Return the (x, y) coordinate for the center point of the cell that contains the specified text.  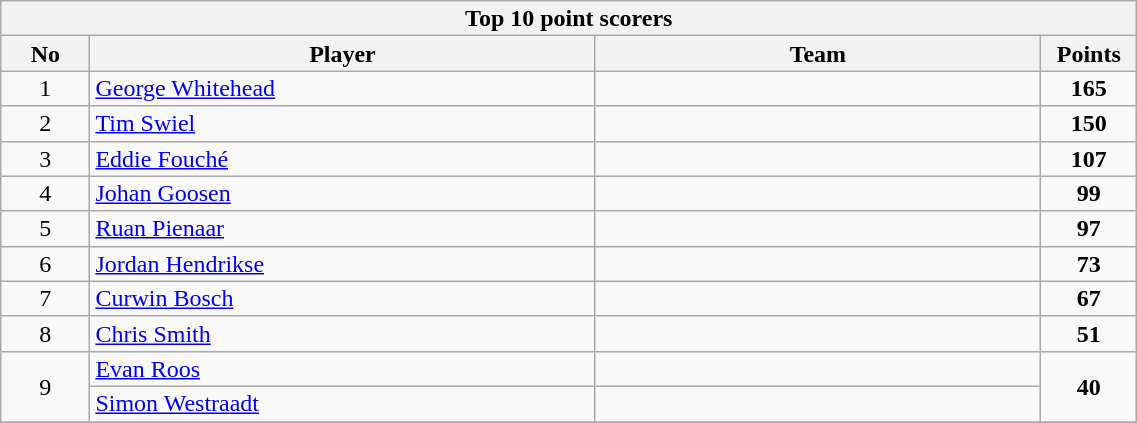
Tim Swiel (342, 124)
Johan Goosen (342, 194)
8 (46, 334)
99 (1089, 194)
3 (46, 158)
40 (1089, 386)
9 (46, 386)
No (46, 54)
George Whitehead (342, 88)
7 (46, 298)
Player (342, 54)
150 (1089, 124)
97 (1089, 228)
5 (46, 228)
Curwin Bosch (342, 298)
Simon Westraadt (342, 404)
Top 10 point scorers (569, 18)
6 (46, 264)
73 (1089, 264)
67 (1089, 298)
Ruan Pienaar (342, 228)
165 (1089, 88)
107 (1089, 158)
1 (46, 88)
Evan Roos (342, 368)
Team (818, 54)
51 (1089, 334)
2 (46, 124)
Points (1089, 54)
Eddie Fouché (342, 158)
Chris Smith (342, 334)
4 (46, 194)
Jordan Hendrikse (342, 264)
